Pinpoint the cell where the given text exists, returning its (X, Y) midpoint coordinate. 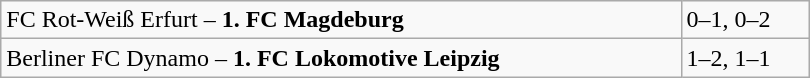
1–2, 1–1 (745, 58)
0–1, 0–2 (745, 20)
Berliner FC Dynamo – 1. FC Lokomotive Leipzig (341, 58)
FC Rot-Weiß Erfurt – 1. FC Magdeburg (341, 20)
